Return [X, Y] of the center of cell containing provided text 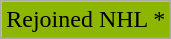
Rejoined NHL * [86, 20]
